Output the (X, Y) coordinate of the center of the cell containing the given text.  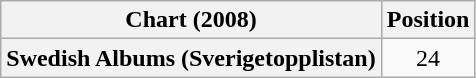
Swedish Albums (Sverigetopplistan) (191, 58)
Position (428, 20)
24 (428, 58)
Chart (2008) (191, 20)
